Determine the [x, y] coordinate at the center of the cell enclosing the given text.  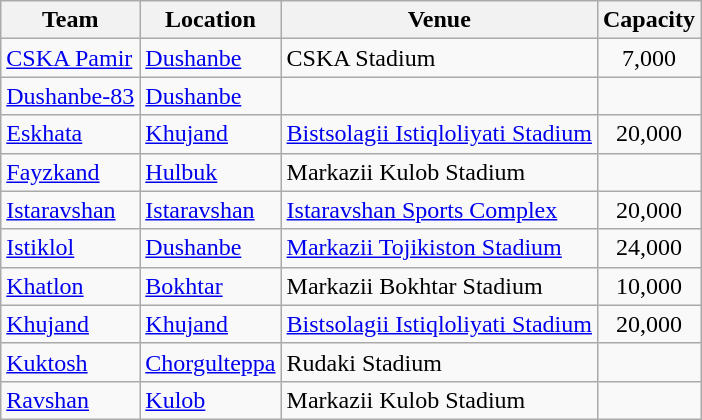
Kuktosh [70, 362]
Markazii Bokhtar Stadium [439, 286]
Markazii Tojikiston Stadium [439, 248]
Chorgulteppa [210, 362]
Istaravshan Sports Complex [439, 210]
Khatlon [70, 286]
Istiklol [70, 248]
CSKA Pamir [70, 58]
Venue [439, 20]
10,000 [648, 286]
Ravshan [70, 400]
Bokhtar [210, 286]
Capacity [648, 20]
CSKA Stadium [439, 58]
Dushanbe-83 [70, 96]
Location [210, 20]
Fayzkand [70, 172]
7,000 [648, 58]
Kulob [210, 400]
Team [70, 20]
Eskhata [70, 134]
24,000 [648, 248]
Hulbuk [210, 172]
Rudaki Stadium [439, 362]
